Return [x, y] of the center of cell containing provided text 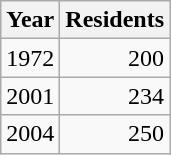
2001 [30, 96]
1972 [30, 58]
200 [115, 58]
Residents [115, 20]
Year [30, 20]
2004 [30, 134]
234 [115, 96]
250 [115, 134]
